Detect which cell encompasses the target text, then output its (X, Y) center coordinate. 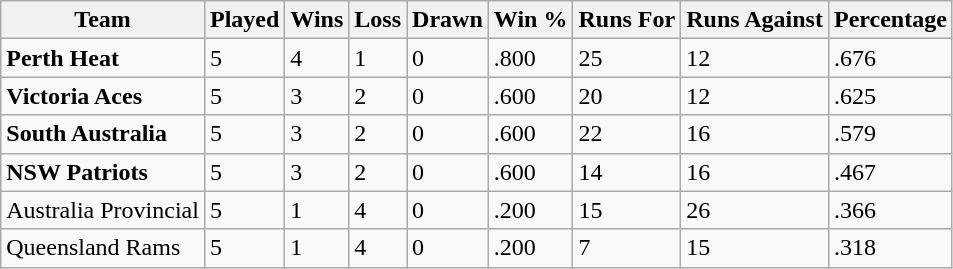
NSW Patriots (103, 172)
22 (627, 134)
.800 (530, 58)
Win % (530, 20)
20 (627, 96)
.366 (890, 210)
25 (627, 58)
Loss (378, 20)
Queensland Rams (103, 248)
.318 (890, 248)
Team (103, 20)
Wins (317, 20)
26 (755, 210)
.467 (890, 172)
.579 (890, 134)
Runs For (627, 20)
Played (244, 20)
Perth Heat (103, 58)
.676 (890, 58)
South Australia (103, 134)
14 (627, 172)
Runs Against (755, 20)
Percentage (890, 20)
Drawn (448, 20)
.625 (890, 96)
Australia Provincial (103, 210)
Victoria Aces (103, 96)
7 (627, 248)
